Locate the cell with the specified text and output its [X, Y] center coordinate. 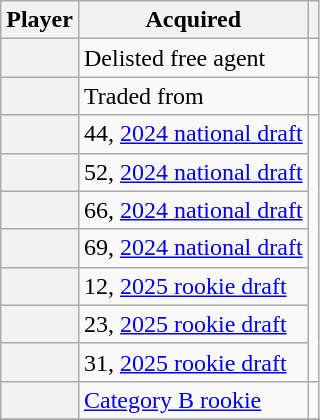
Player [40, 20]
Category B rookie [193, 400]
Traded from [193, 96]
69, 2024 national draft [193, 248]
12, 2025 rookie draft [193, 286]
44, 2024 national draft [193, 134]
31, 2025 rookie draft [193, 362]
66, 2024 national draft [193, 210]
52, 2024 national draft [193, 172]
23, 2025 rookie draft [193, 324]
Acquired [193, 20]
Delisted free agent [193, 58]
